Detect which cell encompasses the target text, then output its [X, Y] center coordinate. 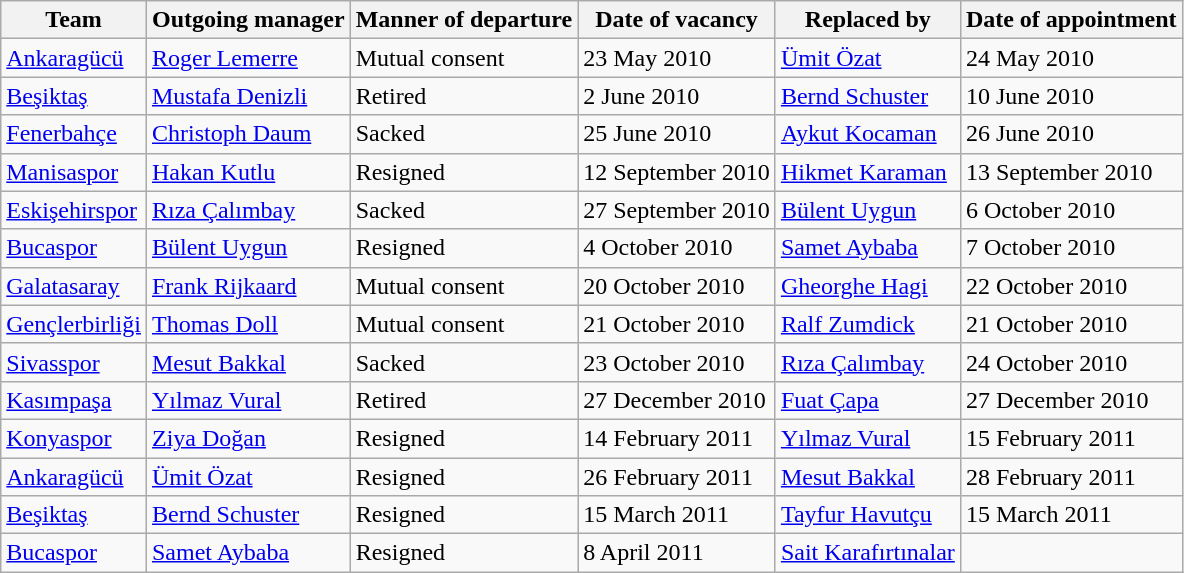
Hakan Kutlu [248, 172]
Aykut Kocaman [868, 134]
4 October 2010 [677, 248]
10 June 2010 [1071, 96]
Gençlerbirliği [74, 324]
Gheorghe Hagi [868, 286]
Roger Lemerre [248, 58]
7 October 2010 [1071, 248]
2 June 2010 [677, 96]
Date of vacancy [677, 20]
Sait Karafırtınalar [868, 553]
Manner of departure [464, 20]
Mustafa Denizli [248, 96]
Fenerbahçe [74, 134]
20 October 2010 [677, 286]
Replaced by [868, 20]
8 April 2011 [677, 553]
13 September 2010 [1071, 172]
Kasımpaşa [74, 400]
14 February 2011 [677, 438]
23 May 2010 [677, 58]
26 June 2010 [1071, 134]
Christoph Daum [248, 134]
Ziya Doğan [248, 438]
12 September 2010 [677, 172]
27 September 2010 [677, 210]
Manisaspor [74, 172]
Ralf Zumdick [868, 324]
Thomas Doll [248, 324]
Team [74, 20]
Hikmet Karaman [868, 172]
Frank Rijkaard [248, 286]
Eskişehirspor [74, 210]
26 February 2011 [677, 477]
28 February 2011 [1071, 477]
Fuat Çapa [868, 400]
Konyaspor [74, 438]
24 May 2010 [1071, 58]
6 October 2010 [1071, 210]
Outgoing manager [248, 20]
Sivasspor [74, 362]
Date of appointment [1071, 20]
24 October 2010 [1071, 362]
Tayfur Havutçu [868, 515]
15 February 2011 [1071, 438]
23 October 2010 [677, 362]
25 June 2010 [677, 134]
Galatasaray [74, 286]
22 October 2010 [1071, 286]
